Return (x, y) of the center of cell containing provided text 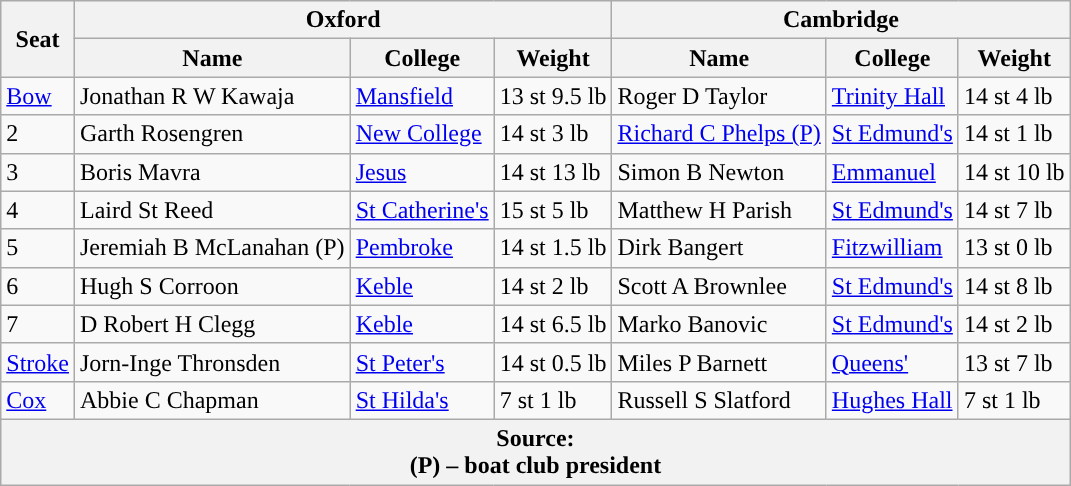
13 st 9.5 lb (553, 96)
Fitzwilliam (892, 248)
14 st 1.5 lb (553, 248)
Cambridge (841, 20)
13 st 0 lb (1014, 248)
Russell S Slatford (719, 400)
St Peter's (422, 362)
14 st 6.5 lb (553, 324)
14 st 1 lb (1014, 134)
13 st 7 lb (1014, 362)
Trinity Hall (892, 96)
7 (38, 324)
Miles P Barnett (719, 362)
2 (38, 134)
14 st 7 lb (1014, 210)
15 st 5 lb (553, 210)
Oxford (342, 20)
Stroke (38, 362)
Richard C Phelps (P) (719, 134)
Simon B Newton (719, 172)
Queens' (892, 362)
5 (38, 248)
Bow (38, 96)
3 (38, 172)
Garth Rosengren (212, 134)
Roger D Taylor (719, 96)
14 st 13 lb (553, 172)
Seat (38, 39)
Matthew H Parish (719, 210)
Jesus (422, 172)
Mansfield (422, 96)
Emmanuel (892, 172)
Jorn-Inge Thronsden (212, 362)
Pembroke (422, 248)
4 (38, 210)
Source:(P) – boat club president (536, 452)
New College (422, 134)
14 st 10 lb (1014, 172)
Scott A Brownlee (719, 286)
Hugh S Corroon (212, 286)
Dirk Bangert (719, 248)
Abbie C Chapman (212, 400)
14 st 0.5 lb (553, 362)
14 st 3 lb (553, 134)
6 (38, 286)
Laird St Reed (212, 210)
D Robert H Clegg (212, 324)
Cox (38, 400)
14 st 4 lb (1014, 96)
Jeremiah B McLanahan (P) (212, 248)
14 st 8 lb (1014, 286)
Boris Mavra (212, 172)
Jonathan R W Kawaja (212, 96)
St Hilda's (422, 400)
Marko Banovic (719, 324)
Hughes Hall (892, 400)
St Catherine's (422, 210)
